Output the [x, y] coordinate of the center of the cell containing the given text.  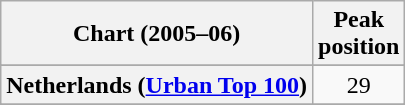
Netherlands (Urban Top 100) [157, 85]
Chart (2005–06) [157, 34]
29 [359, 85]
Peakposition [359, 34]
